Find where the given text appears and provide that cell's center as [X, Y] coordinate. 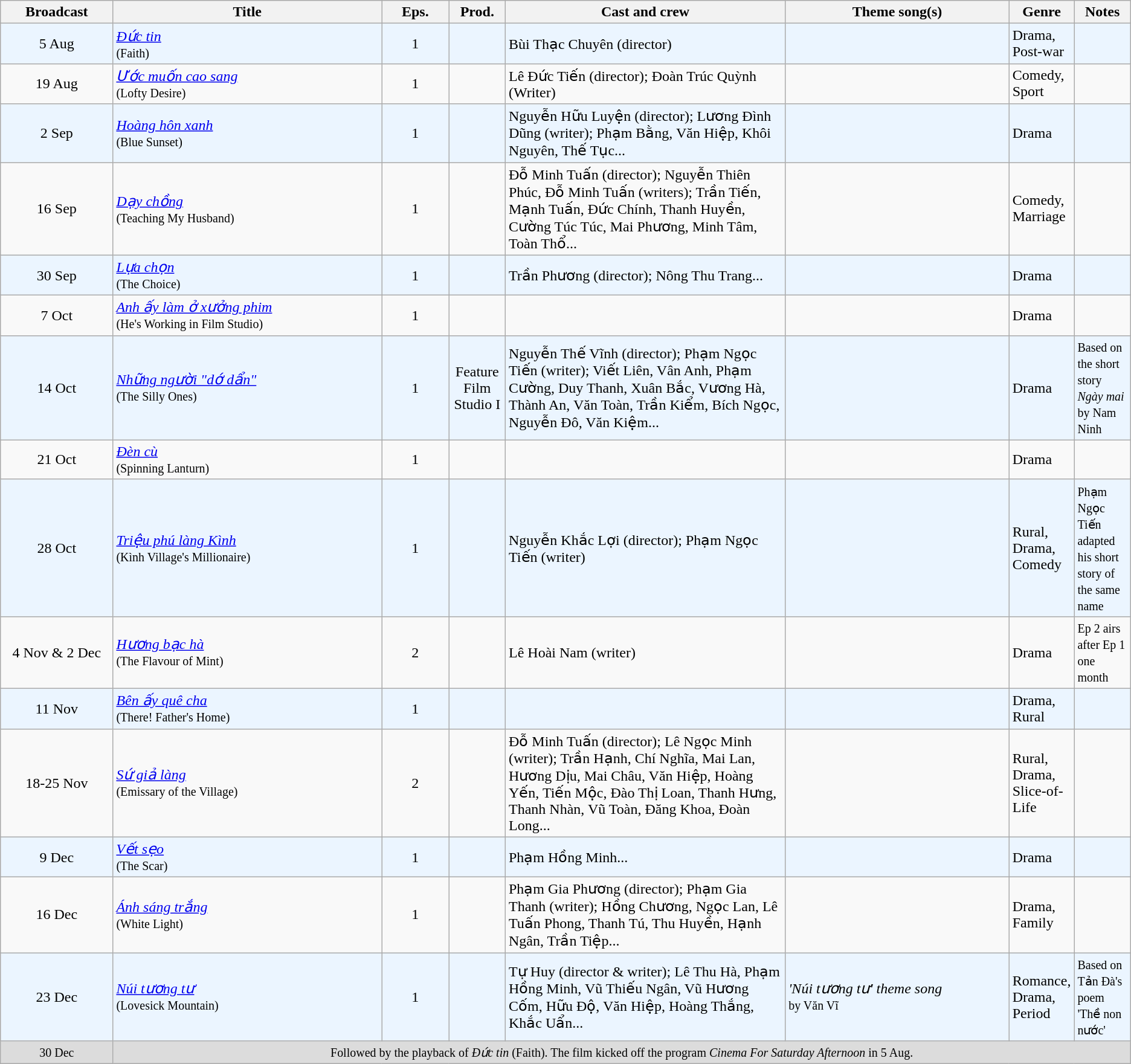
28 Oct [57, 547]
Những người "dớ dẩn" (The Silly Ones) [248, 388]
Nguyễn Khắc Lợi (director); Phạm Ngọc Tiến (writer) [645, 547]
Lê Đức Tiến (director); Đoàn Trúc Quỳnh (Writer) [645, 83]
Phạm Ngọc Tiến adapted his short story of the same name [1102, 547]
Ánh sáng trắng (White Light) [248, 915]
30 Dec [57, 1053]
Triệu phú làng Kình (Kình Village's Millionaire) [248, 547]
Based on Tản Đà's poem 'Thề non nước' [1102, 997]
Broadcast [57, 12]
Tự Huy (director & writer); Lê Thu Hà, Phạm Hồng Minh, Vũ Thiếu Ngân, Vũ Hương Cốm, Hữu Độ, Văn Hiệp, Hoàng Thắng, Khắc Uẩn... [645, 997]
Hoàng hôn xanh (Blue Sunset) [248, 133]
7 Oct [57, 315]
18-25 Nov [57, 783]
23 Dec [57, 997]
Rural, Drama, Slice-of-Life [1042, 783]
Anh ấy làm ở xưởng phim (He's Working in Film Studio) [248, 315]
Genre [1042, 12]
5 Aug [57, 44]
Núi tương tư (Lovesick Mountain) [248, 997]
4 Nov & 2 Dec [57, 653]
Comedy, Sport [1042, 83]
21 Oct [57, 459]
Drama, Post-war [1042, 44]
Cast and crew [645, 12]
Đức tin (Faith) [248, 44]
'Núi tương tư' theme songby Văn Vĩ [898, 997]
Bùi Thạc Chuyên (director) [645, 44]
Phạm Gia Phương (director); Phạm Gia Thanh (writer); Hồng Chương, Ngọc Lan, Lê Tuấn Phong, Thanh Tú, Thu Huyền, Hạnh Ngân, Trần Tiệp... [645, 915]
Lựa chọn (The Choice) [248, 276]
Đèn cù (Spinning Lanturn) [248, 459]
Romance, Drama, Period [1042, 997]
Title [248, 12]
Comedy, Marriage [1042, 208]
Vết sẹo (The Scar) [248, 857]
Nguyễn Hữu Luyện (director); Lương Đình Dũng (writer); Phạm Bằng, Văn Hiệp, Khôi Nguyên, Thế Tục... [645, 133]
16 Sep [57, 208]
Prod. [477, 12]
Notes [1102, 12]
Sứ giả làng (Emissary of the Village) [248, 783]
Based on the short story Ngày mai by Nam Ninh [1102, 388]
Hương bạc hà (The Flavour of Mint) [248, 653]
Drama, Rural [1042, 708]
Lê Hoài Nam (writer) [645, 653]
Dạy chồng (Teaching My Husband) [248, 208]
16 Dec [57, 915]
Trần Phương (director); Nông Thu Trang... [645, 276]
11 Nov [57, 708]
Feature Film Studio I [477, 388]
Eps. [416, 12]
9 Dec [57, 857]
2 Sep [57, 133]
Followed by the playback of Đức tin (Faith). The film kicked off the program Cinema For Saturday Afternoon in 5 Aug. [622, 1053]
30 Sep [57, 276]
19 Aug [57, 83]
Rural, Drama, Comedy [1042, 547]
Ước muốn cao sang (Lofty Desire) [248, 83]
Bên ấy quê cha (There! Father's Home) [248, 708]
14 Oct [57, 388]
Phạm Hồng Minh... [645, 857]
Ep 2 airs after Ep 1 one month [1102, 653]
Theme song(s) [898, 12]
Drama, Family [1042, 915]
